Locate the cell with the specified text and output its (X, Y) center coordinate. 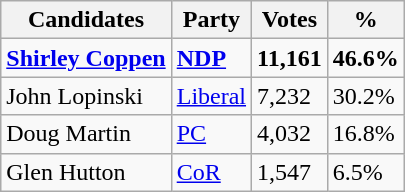
11,161 (290, 58)
Doug Martin (86, 134)
% (366, 20)
46.6% (366, 58)
Candidates (86, 20)
7,232 (290, 96)
30.2% (366, 96)
1,547 (290, 172)
Votes (290, 20)
NDP (211, 58)
CoR (211, 172)
John Lopinski (86, 96)
Party (211, 20)
6.5% (366, 172)
PC (211, 134)
4,032 (290, 134)
16.8% (366, 134)
Shirley Coppen (86, 58)
Liberal (211, 96)
Glen Hutton (86, 172)
